Return [X, Y] of the center of cell containing provided text 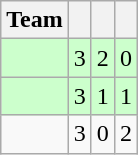
Team [35, 20]
